Pinpoint the cell where the given text exists, returning its (x, y) midpoint coordinate. 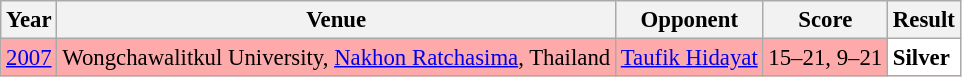
Year (29, 20)
Taufik Hidayat (689, 58)
Score (825, 20)
Venue (336, 20)
Result (924, 20)
Silver (924, 58)
Opponent (689, 20)
2007 (29, 58)
15–21, 9–21 (825, 58)
Wongchawalitkul University, Nakhon Ratchasima, Thailand (336, 58)
